Locate the cell with the specified text and output its (X, Y) center coordinate. 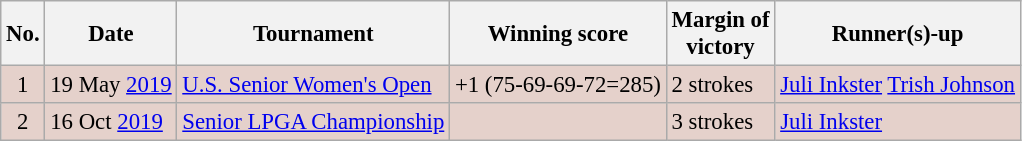
3 strokes (720, 122)
No. (23, 34)
2 strokes (720, 85)
1 (23, 85)
Date (111, 34)
Margin ofvictory (720, 34)
+1 (75-69-69-72=285) (558, 85)
Juli Inkster Trish Johnson (898, 85)
U.S. Senior Women's Open (314, 85)
Tournament (314, 34)
19 May 2019 (111, 85)
Winning score (558, 34)
Senior LPGA Championship (314, 122)
Juli Inkster (898, 122)
2 (23, 122)
Runner(s)-up (898, 34)
16 Oct 2019 (111, 122)
